From the cell containing the given text, extract its center point as (X, Y) coordinate. 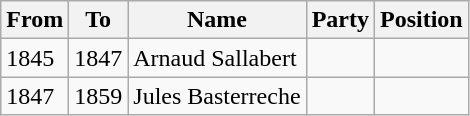
Position (421, 20)
1845 (35, 58)
Arnaud Sallabert (217, 58)
Jules Basterreche (217, 96)
From (35, 20)
To (98, 20)
1859 (98, 96)
Party (340, 20)
Name (217, 20)
